For the text-containing cell, return its midpoint in (X, Y) coordinate format. 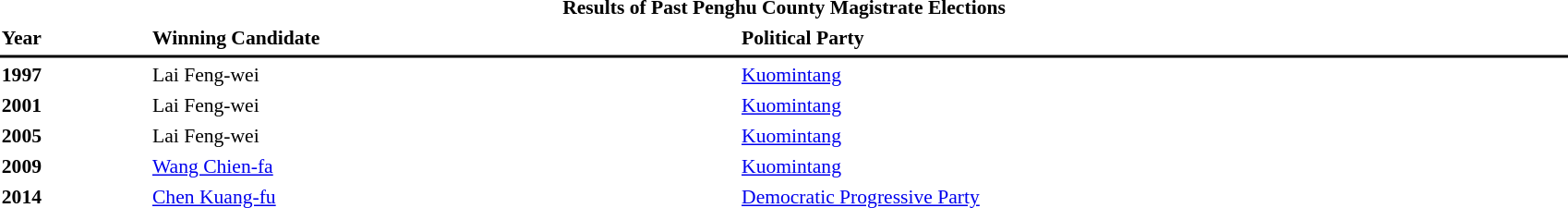
2001 (74, 105)
Political Party (1154, 38)
2009 (74, 166)
Winning Candidate (443, 38)
Year (74, 38)
1997 (74, 75)
2005 (74, 136)
Wang Chien-fa (443, 166)
